Determine the (x, y) coordinate at the center of the cell enclosing the given text.  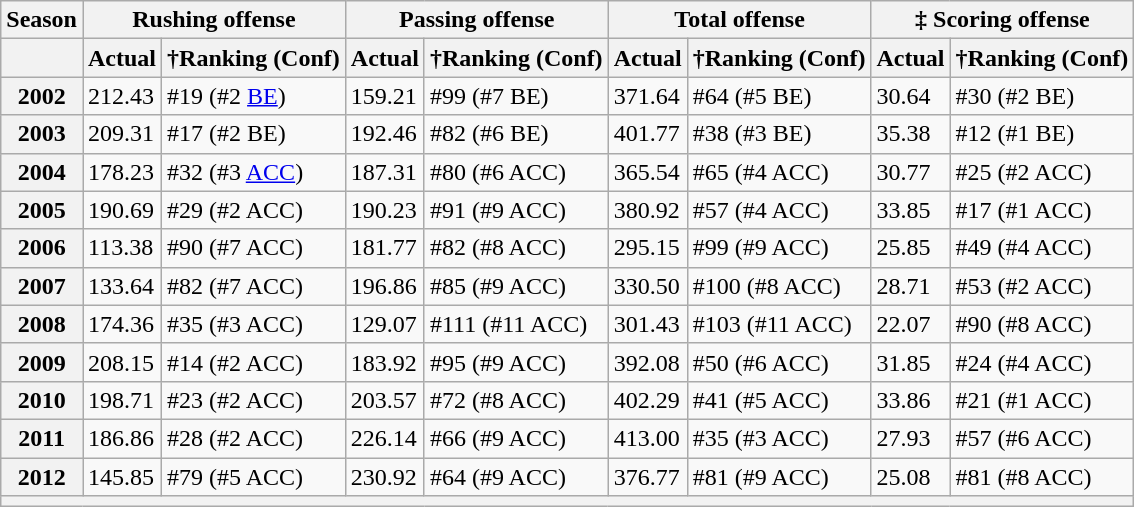
33.86 (910, 400)
365.54 (648, 172)
#82 (#7 ACC) (254, 286)
#64 (#9 ACC) (516, 477)
2008 (42, 324)
#90 (#8 ACC) (1042, 324)
Passing offense (476, 20)
2011 (42, 438)
183.92 (384, 362)
2012 (42, 477)
#79 (#5 ACC) (254, 477)
392.08 (648, 362)
#103 (#11 ACC) (779, 324)
380.92 (648, 210)
192.46 (384, 134)
#14 (#2 ACC) (254, 362)
#72 (#8 ACC) (516, 400)
113.38 (122, 248)
#17 (#2 BE) (254, 134)
401.77 (648, 134)
178.23 (122, 172)
28.71 (910, 286)
2006 (42, 248)
25.08 (910, 477)
#66 (#9 ACC) (516, 438)
#65 (#4 ACC) (779, 172)
145.85 (122, 477)
196.86 (384, 286)
#99 (#9 ACC) (779, 248)
#19 (#2 BE) (254, 96)
402.29 (648, 400)
Season (42, 20)
#29 (#2 ACC) (254, 210)
2002 (42, 96)
#82 (#8 ACC) (516, 248)
#95 (#9 ACC) (516, 362)
226.14 (384, 438)
#21 (#1 ACC) (1042, 400)
#23 (#2 ACC) (254, 400)
230.92 (384, 477)
#91 (#9 ACC) (516, 210)
159.21 (384, 96)
#17 (#1 ACC) (1042, 210)
2004 (42, 172)
#30 (#2 BE) (1042, 96)
#38 (#3 BE) (779, 134)
#80 (#6 ACC) (516, 172)
181.77 (384, 248)
#81 (#9 ACC) (779, 477)
2003 (42, 134)
Total offense (740, 20)
413.00 (648, 438)
203.57 (384, 400)
187.31 (384, 172)
27.93 (910, 438)
‡ Scoring offense (1002, 20)
190.23 (384, 210)
301.43 (648, 324)
208.15 (122, 362)
#57 (#6 ACC) (1042, 438)
30.64 (910, 96)
198.71 (122, 400)
174.36 (122, 324)
#81 (#8 ACC) (1042, 477)
2007 (42, 286)
2009 (42, 362)
31.85 (910, 362)
35.38 (910, 134)
#111 (#11 ACC) (516, 324)
133.64 (122, 286)
#100 (#8 ACC) (779, 286)
#12 (#1 BE) (1042, 134)
#32 (#3 ACC) (254, 172)
#28 (#2 ACC) (254, 438)
#64 (#5 BE) (779, 96)
22.07 (910, 324)
209.31 (122, 134)
330.50 (648, 286)
25.85 (910, 248)
2005 (42, 210)
#25 (#2 ACC) (1042, 172)
33.85 (910, 210)
#53 (#2 ACC) (1042, 286)
#85 (#9 ACC) (516, 286)
Rushing offense (214, 20)
#41 (#5 ACC) (779, 400)
376.77 (648, 477)
190.69 (122, 210)
295.15 (648, 248)
#24 (#4 ACC) (1042, 362)
186.86 (122, 438)
2010 (42, 400)
#50 (#6 ACC) (779, 362)
212.43 (122, 96)
#82 (#6 BE) (516, 134)
371.64 (648, 96)
#49 (#4 ACC) (1042, 248)
#57 (#4 ACC) (779, 210)
#99 (#7 BE) (516, 96)
#90 (#7 ACC) (254, 248)
30.77 (910, 172)
129.07 (384, 324)
